Extract the [X, Y] coordinate from the center of the cell holding the provided text.  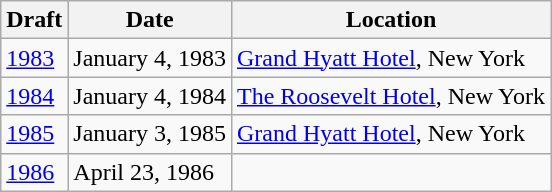
1983 [34, 58]
1986 [34, 172]
April 23, 1986 [150, 172]
The Roosevelt Hotel, New York [390, 96]
Date [150, 20]
January 4, 1984 [150, 96]
1985 [34, 134]
1984 [34, 96]
January 4, 1983 [150, 58]
Draft [34, 20]
January 3, 1985 [150, 134]
Location [390, 20]
